Search for the cell housing the specified text and yield its (X, Y) center coordinate. 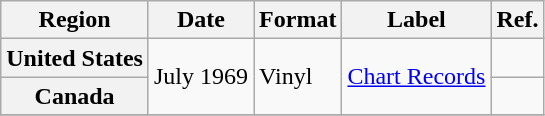
United States (75, 58)
Canada (75, 96)
Format (298, 20)
Vinyl (298, 77)
Chart Records (416, 77)
Date (200, 20)
Label (416, 20)
July 1969 (200, 77)
Region (75, 20)
Ref. (518, 20)
